Extract the [X, Y] coordinate from the center of the cell holding the provided text.  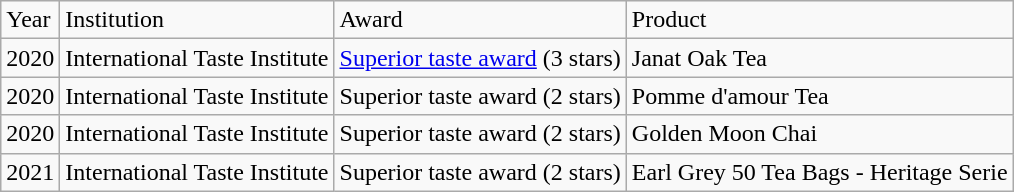
Golden Moon Chai [820, 134]
Year [30, 20]
Earl Grey 50 Tea Bags - Heritage Serie [820, 172]
2021 [30, 172]
Institution [197, 20]
Product [820, 20]
Superior taste award (3 stars) [480, 58]
Award [480, 20]
Pomme d'amour Tea [820, 96]
Janat Oak Tea [820, 58]
